Capture the cell that displays the provided text and extract its [x, y] central coordinate. 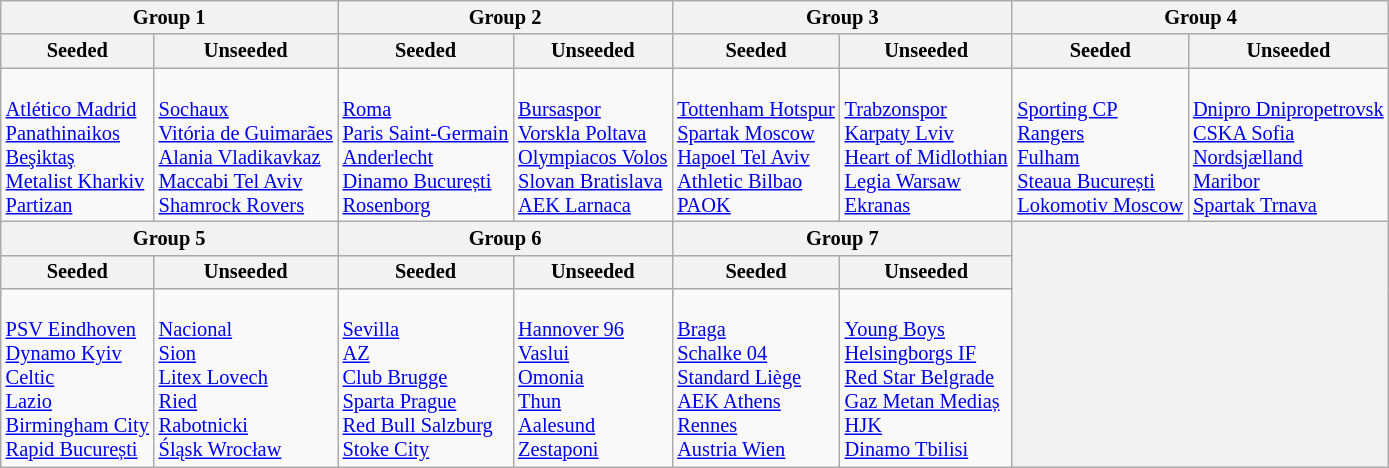
Group 3 [842, 17]
Hannover 96 Vaslui Omonia Thun Aalesund Zestaponi [592, 378]
Bursaspor Vorskla Poltava Olympiacos Volos Slovan Bratislava AEK Larnaca [592, 145]
Dnipro Dnipropetrovsk CSKA Sofia Nordsjælland Maribor Spartak Trnava [1288, 145]
Sevilla AZ Club Brugge Sparta Prague Red Bull Salzburg Stoke City [426, 378]
PSV Eindhoven Dynamo Kyiv Celtic Lazio Birmingham City Rapid București [78, 378]
Atlético Madrid Panathinaikos Beşiktaş Metalist Kharkiv Partizan [78, 145]
Group 7 [842, 238]
Roma Paris Saint-Germain Anderlecht Dinamo București Rosenborg [426, 145]
Tottenham Hotspur Spartak Moscow Hapoel Tel Aviv Athletic Bilbao PAOK [756, 145]
Sporting CP Rangers Fulham Steaua București Lokomotiv Moscow [1100, 145]
Group 6 [506, 238]
Group 2 [506, 17]
Sochaux Vitória de Guimarães Alania Vladikavkaz Maccabi Tel Aviv Shamrock Rovers [246, 145]
Group 4 [1200, 17]
Nacional Sion Litex Lovech Ried Rabotnicki Śląsk Wrocław [246, 378]
Braga Schalke 04 Standard Liège AEK Athens Rennes Austria Wien [756, 378]
Young Boys Helsingborgs IF Red Star Belgrade Gaz Metan Mediaș HJK Dinamo Tbilisi [926, 378]
Trabzonspor Karpaty Lviv Heart of Midlothian Legia Warsaw Ekranas [926, 145]
Group 1 [170, 17]
Group 5 [170, 238]
